Extract the (x, y) coordinate from the center of the cell holding the provided text.  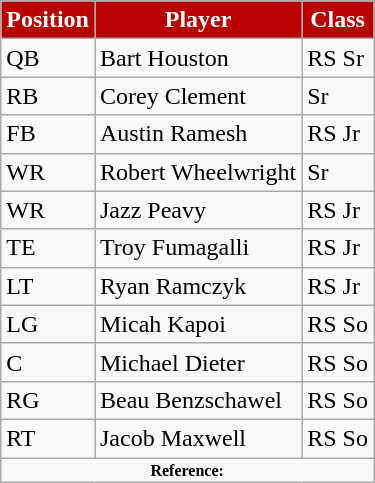
Austin Ramesh (198, 134)
RB (48, 96)
FB (48, 134)
Ryan Ramczyk (198, 286)
Position (48, 20)
Reference: (188, 470)
Troy Fumagalli (198, 248)
LG (48, 324)
Robert Wheelwright (198, 172)
Bart Houston (198, 58)
Michael Dieter (198, 362)
Jazz Peavy (198, 210)
RT (48, 438)
TE (48, 248)
Corey Clement (198, 96)
Beau Benzschawel (198, 400)
RS Sr (338, 58)
RG (48, 400)
C (48, 362)
QB (48, 58)
Micah Kapoi (198, 324)
Jacob Maxwell (198, 438)
Class (338, 20)
Player (198, 20)
LT (48, 286)
